Find where the given text appears and provide that cell's center as (X, Y) coordinate. 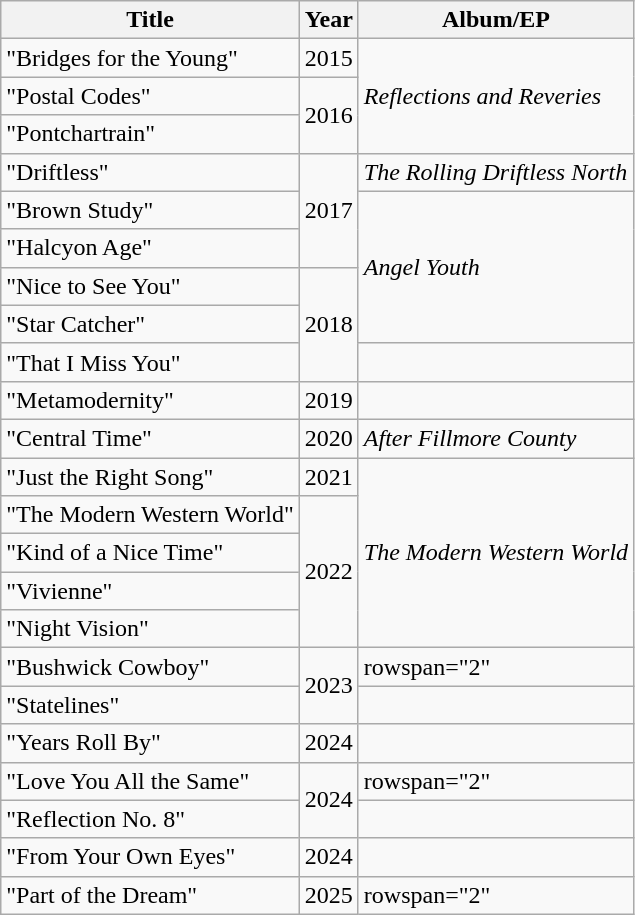
"Halcyon Age" (150, 248)
2023 (328, 686)
2025 (328, 895)
"Reflection No. 8" (150, 819)
Angel Youth (496, 267)
"Bridges for the Young" (150, 58)
"Just the Right Song" (150, 477)
2021 (328, 477)
"That I Miss You" (150, 362)
"Love You All the Same" (150, 781)
"Central Time" (150, 438)
The Rolling Driftless North (496, 172)
"Years Roll By" (150, 743)
"Metamodernity" (150, 400)
"Statelines" (150, 705)
"The Modern Western World" (150, 515)
2018 (328, 324)
"Part of the Dream" (150, 895)
2015 (328, 58)
After Fillmore County (496, 438)
"Night Vision" (150, 629)
2019 (328, 400)
"Bushwick Cowboy" (150, 667)
"Pontchartrain" (150, 134)
Title (150, 20)
Year (328, 20)
"Star Catcher" (150, 324)
2017 (328, 210)
"Brown Study" (150, 210)
2022 (328, 572)
Reflections and Reveries (496, 96)
"From Your Own Eyes" (150, 857)
"Kind of a Nice Time" (150, 553)
The Modern Western World (496, 553)
"Nice to See You" (150, 286)
Album/EP (496, 20)
"Driftless" (150, 172)
"Vivienne" (150, 591)
"Postal Codes" (150, 96)
2016 (328, 115)
2020 (328, 438)
